For the text-containing cell, return its midpoint in (x, y) coordinate format. 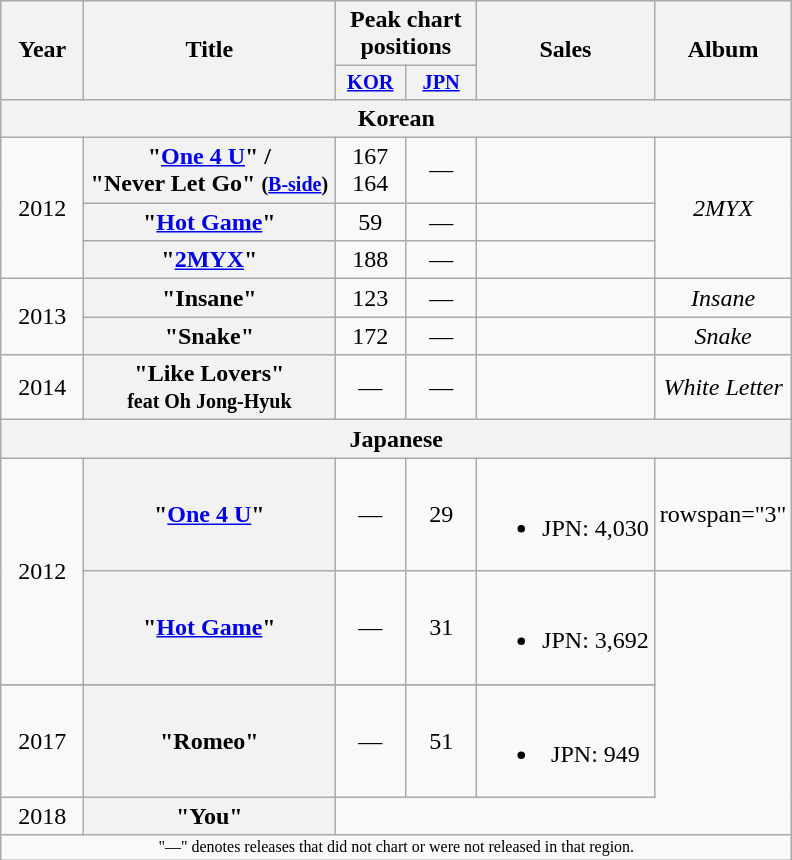
"Insane" (210, 298)
"You" (210, 816)
Sales (566, 50)
31 (442, 628)
KOR (370, 83)
51 (442, 740)
JPN: 4,030 (566, 514)
"Romeo" (210, 740)
"One 4 U" (210, 514)
59 (370, 222)
"One 4 U" /"Never Let Go" (B-side) (210, 170)
167164 (370, 170)
"2MYX" (210, 260)
White Letter (723, 388)
Insane (723, 298)
Japanese (396, 439)
Year (42, 50)
172 (370, 336)
123 (370, 298)
"—" denotes releases that did not chart or were not released in that region. (396, 847)
Korean (396, 118)
JPN (442, 83)
Album (723, 50)
Peak chart positions (406, 34)
188 (370, 260)
Snake (723, 336)
"Like Lovers"feat Oh Jong-Hyuk (210, 388)
2014 (42, 388)
2017 (42, 740)
rowspan="3" (723, 514)
"Snake" (210, 336)
Title (210, 50)
29 (442, 514)
JPN: 3,692 (566, 628)
2018 (42, 816)
2013 (42, 317)
JPN: 949 (566, 740)
2MYX (723, 208)
